Extract the (X, Y) coordinate from the center of the cell holding the provided text.  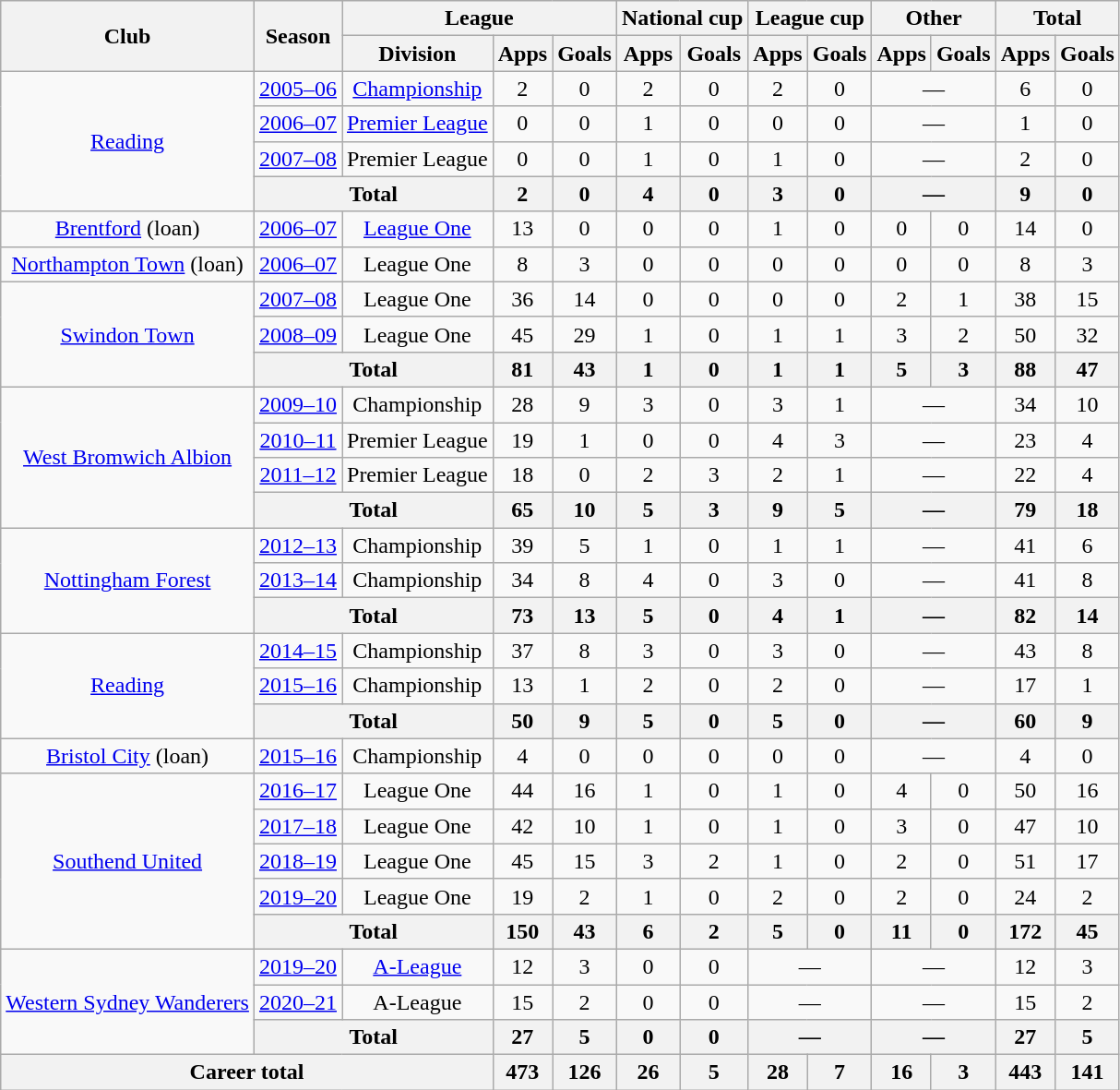
2014–15 (297, 651)
2011–12 (297, 475)
42 (522, 826)
24 (1025, 896)
44 (522, 791)
81 (522, 369)
Western Sydney Wanderers (127, 1001)
League cup (810, 18)
2010–11 (297, 440)
172 (1025, 931)
Season (297, 36)
443 (1025, 1072)
11 (901, 931)
88 (1025, 369)
West Bromwich Albion (127, 457)
Club (127, 36)
37 (522, 651)
National cup (682, 18)
473 (522, 1072)
26 (648, 1072)
32 (1088, 334)
2012–13 (297, 545)
51 (1025, 861)
7 (840, 1072)
Southend United (127, 861)
2008–09 (297, 334)
39 (522, 545)
2005–06 (297, 89)
82 (1025, 616)
Bristol City (loan) (127, 756)
2013–14 (297, 581)
79 (1025, 510)
2016–17 (297, 791)
60 (1025, 721)
Swindon Town (127, 334)
2009–10 (297, 404)
23 (1025, 440)
38 (1025, 299)
Other (934, 18)
22 (1025, 475)
Career total (247, 1072)
65 (522, 510)
Northampton Town (loan) (127, 264)
141 (1088, 1072)
League (479, 18)
Division (417, 54)
2018–19 (297, 861)
29 (585, 334)
2020–21 (297, 1001)
73 (522, 616)
36 (522, 299)
Brentford (loan) (127, 229)
2017–18 (297, 826)
150 (522, 931)
Nottingham Forest (127, 581)
126 (585, 1072)
